Output the [x, y] coordinate of the center of the cell containing the given text.  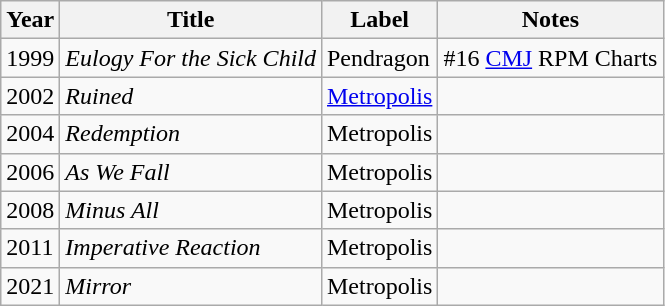
Title [191, 20]
Minus All [191, 210]
2002 [30, 96]
2021 [30, 286]
2008 [30, 210]
2004 [30, 134]
Redemption [191, 134]
Eulogy For the Sick Child [191, 58]
2011 [30, 248]
Mirror [191, 286]
Imperative Reaction [191, 248]
2006 [30, 172]
As We Fall [191, 172]
Label [379, 20]
#16 CMJ RPM Charts [550, 58]
Ruined [191, 96]
Pendragon [379, 58]
Notes [550, 20]
Year [30, 20]
1999 [30, 58]
